Determine the (x, y) coordinate at the center of the cell enclosing the given text.  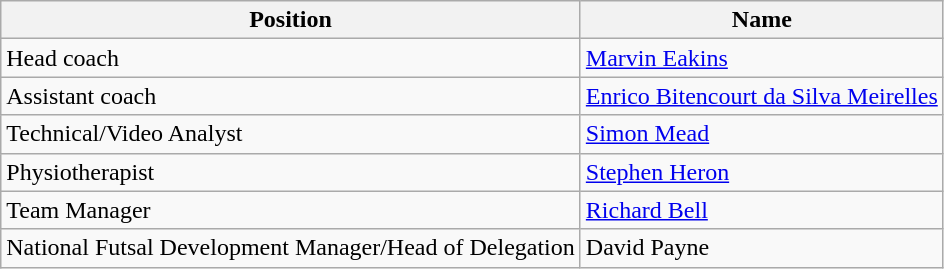
Enrico Bitencourt da Silva Meirelles (762, 96)
Position (291, 20)
Team Manager (291, 210)
Assistant coach (291, 96)
Head coach (291, 58)
David Payne (762, 248)
Richard Bell (762, 210)
Name (762, 20)
Marvin Eakins (762, 58)
Simon Mead (762, 134)
National Futsal Development Manager/Head of Delegation (291, 248)
Physiotherapist (291, 172)
Stephen Heron (762, 172)
Technical/Video Analyst (291, 134)
